Pinpoint the cell where the given text exists, returning its (X, Y) midpoint coordinate. 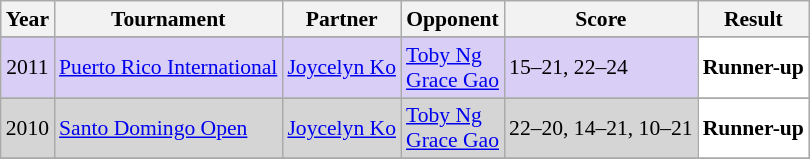
Santo Domingo Open (168, 128)
Score (601, 19)
Opponent (452, 19)
Partner (342, 19)
Tournament (168, 19)
Year (28, 19)
Result (754, 19)
2010 (28, 128)
15–21, 22–24 (601, 68)
22–20, 14–21, 10–21 (601, 128)
Puerto Rico International (168, 68)
2011 (28, 68)
